Search for the cell housing the specified text and yield its (X, Y) center coordinate. 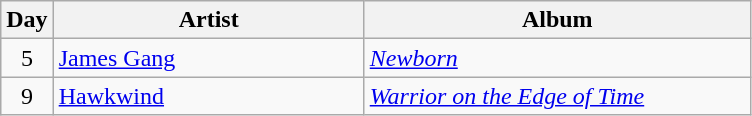
Hawkwind (208, 96)
9 (27, 96)
Warrior on the Edge of Time (557, 96)
Day (27, 20)
Newborn (557, 58)
James Gang (208, 58)
Album (557, 20)
5 (27, 58)
Artist (208, 20)
